Detect which cell encompasses the target text, then output its (X, Y) center coordinate. 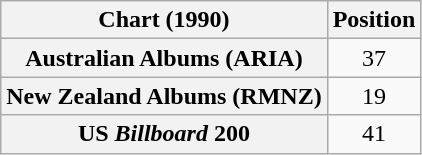
New Zealand Albums (RMNZ) (164, 96)
US Billboard 200 (164, 134)
19 (374, 96)
37 (374, 58)
Australian Albums (ARIA) (164, 58)
Position (374, 20)
Chart (1990) (164, 20)
41 (374, 134)
